Detect which cell encompasses the target text, then output its [X, Y] center coordinate. 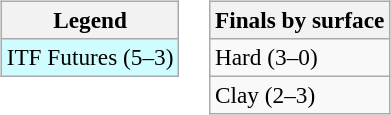
Legend [90, 20]
Hard (3–0) [300, 57]
ITF Futures (5–3) [90, 57]
Finals by surface [300, 20]
Clay (2–3) [300, 95]
